For the text-containing cell, return its midpoint in [X, Y] coordinate format. 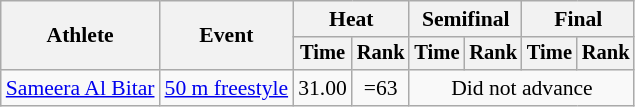
Final [578, 19]
31.00 [322, 88]
Did not advance [522, 88]
Semifinal [465, 19]
Heat [351, 19]
Event [227, 36]
Sameera Al Bitar [80, 88]
50 m freestyle [227, 88]
=63 [381, 88]
Athlete [80, 36]
